Provide the [x, y] coordinate of the cell's center where the given text is located.  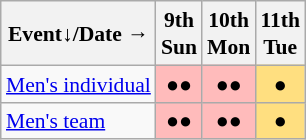
Men's team [78, 120]
Event↓/Date → [78, 33]
11thTue [280, 33]
9thSun [179, 33]
10thMon [228, 33]
Men's individual [78, 84]
